Scan for the cell matching the given text and deliver its (x, y) coordinate at center. 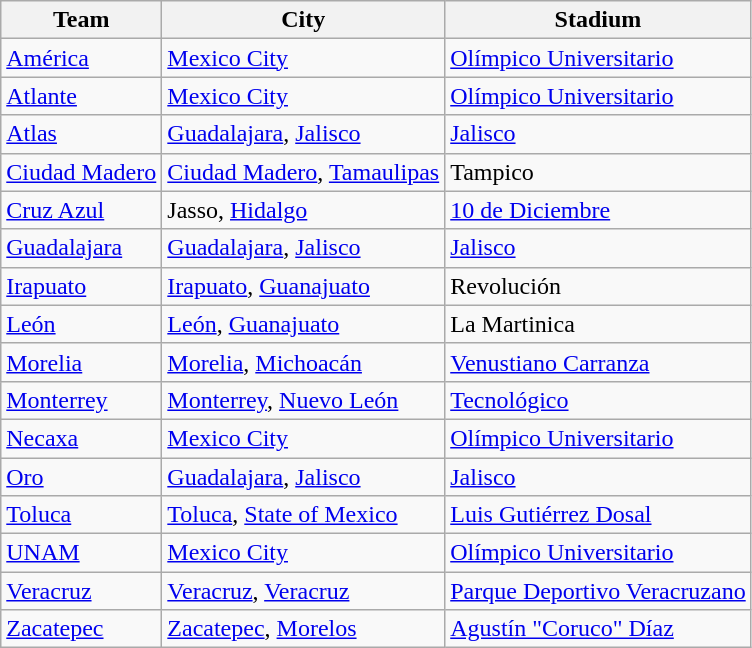
América (82, 58)
Venustiano Carranza (598, 362)
Oro (82, 477)
Guadalajara (82, 248)
Toluca (82, 515)
Morelia, Michoacán (304, 362)
Cruz Azul (82, 210)
Veracruz, Veracruz (304, 591)
Tampico (598, 172)
Tecnológico (598, 400)
Toluca, State of Mexico (304, 515)
Veracruz (82, 591)
Irapuato (82, 286)
La Martinica (598, 324)
Zacatepec, Morelos (304, 629)
Monterrey (82, 400)
Revolución (598, 286)
Zacatepec (82, 629)
Irapuato, Guanajuato (304, 286)
Parque Deportivo Veracruzano (598, 591)
Atlante (82, 96)
Jasso, Hidalgo (304, 210)
Monterrey, Nuevo León (304, 400)
Morelia (82, 362)
Ciudad Madero, Tamaulipas (304, 172)
Team (82, 20)
Luis Gutiérrez Dosal (598, 515)
León, Guanajuato (304, 324)
Stadium (598, 20)
City (304, 20)
Necaxa (82, 438)
León (82, 324)
Agustín "Coruco" Díaz (598, 629)
Atlas (82, 134)
Ciudad Madero (82, 172)
UNAM (82, 553)
10 de Diciembre (598, 210)
